Identify which cell holds the provided text, then report its (x, y) central coordinate. 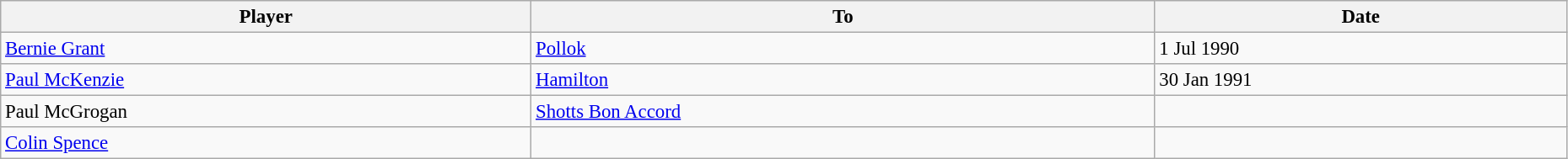
30 Jan 1991 (1361, 80)
Colin Spence (267, 143)
Shotts Bon Accord (843, 112)
Bernie Grant (267, 49)
Pollok (843, 49)
1 Jul 1990 (1361, 49)
Hamilton (843, 80)
Date (1361, 17)
Player (267, 17)
Paul McGrogan (267, 112)
Paul McKenzie (267, 80)
To (843, 17)
